Output the (X, Y) coordinate of the center of the cell containing the given text.  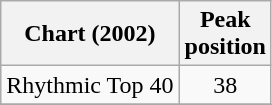
38 (225, 85)
Peakposition (225, 34)
Chart (2002) (90, 34)
Rhythmic Top 40 (90, 85)
